For the text-containing cell, return its midpoint in (x, y) coordinate format. 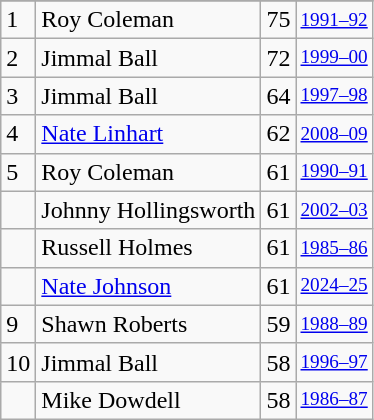
Nate Linhart (148, 134)
5 (18, 172)
72 (278, 58)
59 (278, 324)
3 (18, 96)
62 (278, 134)
2 (18, 58)
10 (18, 362)
2002–03 (334, 210)
4 (18, 134)
1988–89 (334, 324)
1997–98 (334, 96)
Mike Dowdell (148, 400)
1996–97 (334, 362)
Shawn Roberts (148, 324)
1991–92 (334, 20)
64 (278, 96)
2008–09 (334, 134)
1990–91 (334, 172)
1986–87 (334, 400)
1 (18, 20)
75 (278, 20)
1985–86 (334, 248)
Nate Johnson (148, 286)
9 (18, 324)
2024–25 (334, 286)
Russell Holmes (148, 248)
Johnny Hollingsworth (148, 210)
1999–00 (334, 58)
